Return [x, y] of the center of cell containing provided text 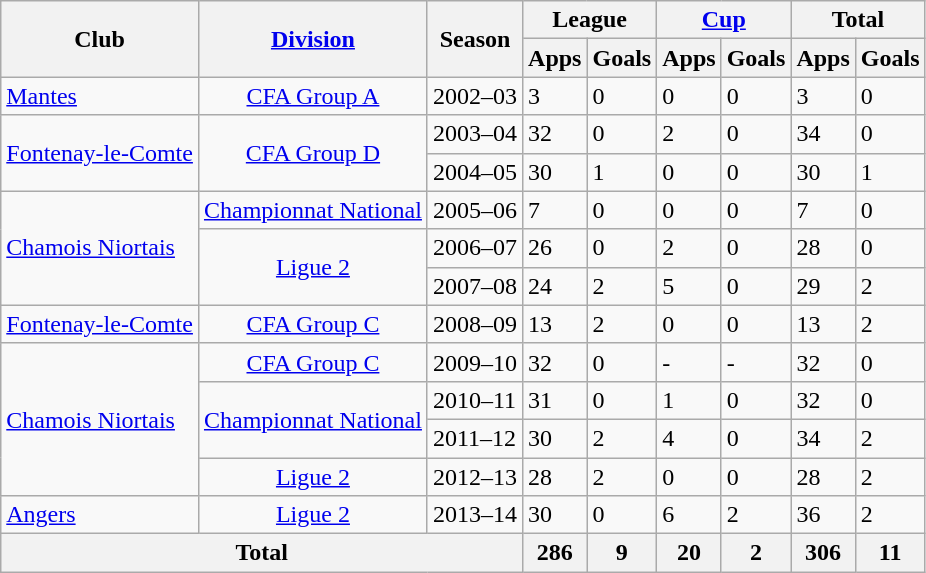
286 [555, 553]
League [590, 20]
2013–14 [474, 515]
2005–06 [474, 210]
2002–03 [474, 96]
306 [823, 553]
Mantes [100, 96]
2012–13 [474, 477]
29 [823, 286]
2006–07 [474, 248]
2007–08 [474, 286]
2009–10 [474, 362]
2011–12 [474, 438]
24 [555, 286]
Club [100, 39]
Division [312, 39]
CFA Group D [312, 153]
2003–04 [474, 134]
6 [689, 515]
CFA Group A [312, 96]
2010–11 [474, 400]
20 [689, 553]
31 [555, 400]
4 [689, 438]
26 [555, 248]
36 [823, 515]
11 [890, 553]
9 [622, 553]
2004–05 [474, 172]
Season [474, 39]
Cup [724, 20]
Angers [100, 515]
5 [689, 286]
2008–09 [474, 324]
